Output the (x, y) coordinate of the center of the cell containing the given text.  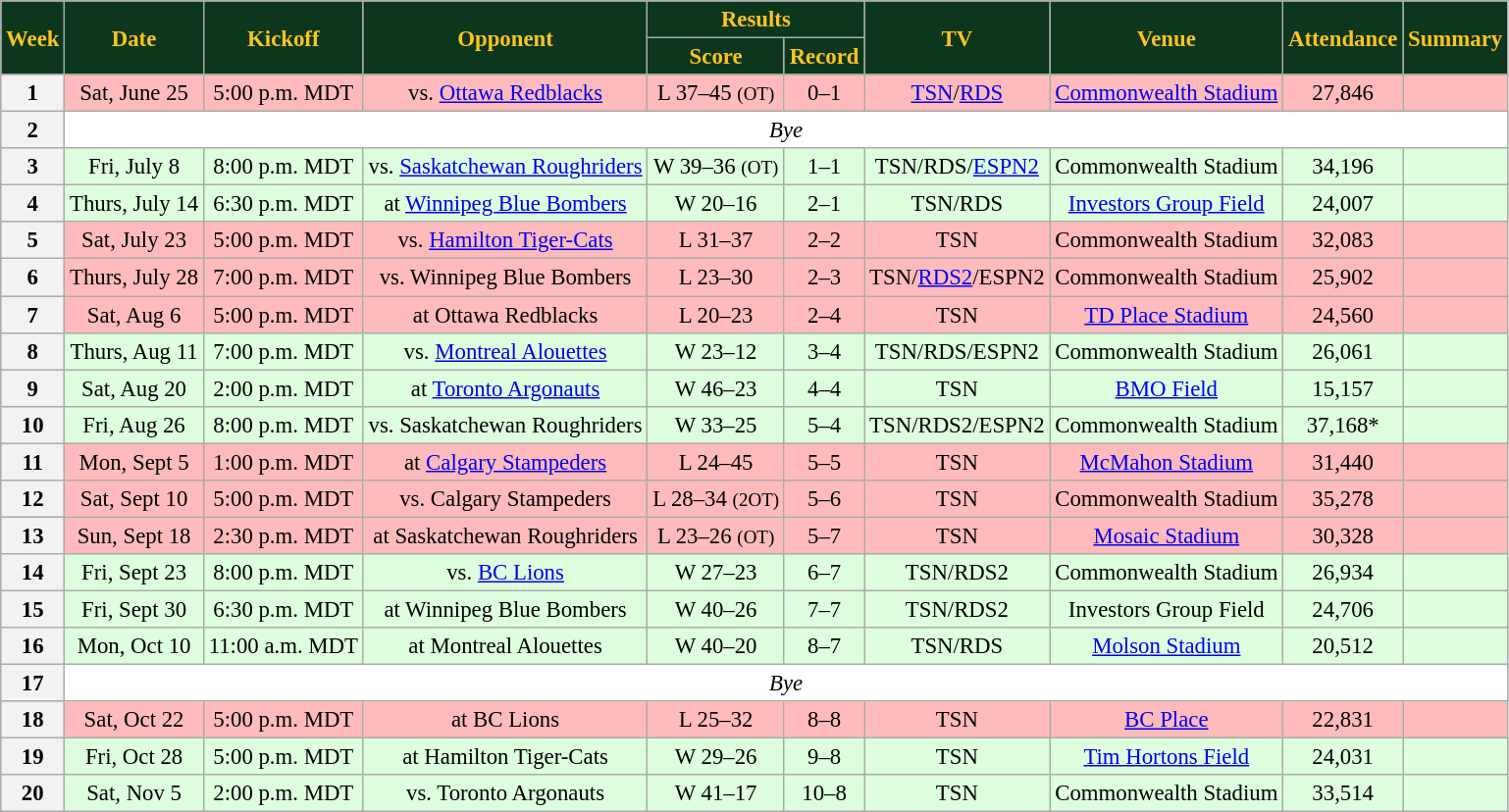
Sat, Oct 22 (134, 720)
0–1 (824, 93)
Record (824, 57)
at Toronto Argonauts (505, 388)
8–7 (824, 646)
Molson Stadium (1167, 646)
Mosaic Stadium (1167, 535)
10 (33, 425)
8–8 (824, 720)
Mon, Sept 5 (134, 462)
at Calgary Stampeders (505, 462)
7 (33, 315)
30,328 (1343, 535)
37,168* (1343, 425)
15 (33, 609)
W 20–16 (716, 204)
6 (33, 278)
vs. Hamilton Tiger-Cats (505, 240)
25,902 (1343, 278)
9 (33, 388)
L 23–30 (716, 278)
Sat, June 25 (134, 93)
24,706 (1343, 609)
19 (33, 757)
L 24–45 (716, 462)
L 31–37 (716, 240)
22,831 (1343, 720)
24,007 (1343, 204)
Opponent (505, 37)
L 25–32 (716, 720)
Fri, Sept 23 (134, 573)
6–7 (824, 573)
Score (716, 57)
L 23–26 (OT) (716, 535)
18 (33, 720)
Sat, Sept 10 (134, 499)
BC Place (1167, 720)
31,440 (1343, 462)
2–1 (824, 204)
Results (755, 20)
3 (33, 167)
2–4 (824, 315)
Fri, Sept 30 (134, 609)
Fri, July 8 (134, 167)
Week (33, 37)
L 20–23 (716, 315)
W 29–26 (716, 757)
27,846 (1343, 93)
Mon, Oct 10 (134, 646)
20,512 (1343, 646)
Tim Hortons Field (1167, 757)
vs. BC Lions (505, 573)
at BC Lions (505, 720)
17 (33, 684)
1 (33, 93)
5–6 (824, 499)
9–8 (824, 757)
Sun, Sept 18 (134, 535)
26,934 (1343, 573)
BMO Field (1167, 388)
Thurs, Aug 11 (134, 351)
11:00 a.m. MDT (283, 646)
vs. Montreal Alouettes (505, 351)
W 27–23 (716, 573)
10–8 (824, 793)
Thurs, July 28 (134, 278)
26,061 (1343, 351)
vs. Ottawa Redblacks (505, 93)
34,196 (1343, 167)
15,157 (1343, 388)
Fri, Aug 26 (134, 425)
Attendance (1343, 37)
24,031 (1343, 757)
2–3 (824, 278)
8 (33, 351)
32,083 (1343, 240)
24,560 (1343, 315)
4–4 (824, 388)
vs. Calgary Stampeders (505, 499)
TV (958, 37)
33,514 (1343, 793)
12 (33, 499)
1:00 p.m. MDT (283, 462)
Venue (1167, 37)
McMahon Stadium (1167, 462)
2 (33, 130)
7–7 (824, 609)
W 39–36 (OT) (716, 167)
Thurs, July 14 (134, 204)
W 41–17 (716, 793)
2–2 (824, 240)
at Hamilton Tiger-Cats (505, 757)
L 28–34 (2OT) (716, 499)
3–4 (824, 351)
14 (33, 573)
Sat, Aug 6 (134, 315)
Fri, Oct 28 (134, 757)
vs. Toronto Argonauts (505, 793)
4 (33, 204)
at Saskatchewan Roughriders (505, 535)
35,278 (1343, 499)
L 37–45 (OT) (716, 93)
16 (33, 646)
13 (33, 535)
2:30 p.m. MDT (283, 535)
at Montreal Alouettes (505, 646)
5–7 (824, 535)
Sat, Aug 20 (134, 388)
at Ottawa Redblacks (505, 315)
11 (33, 462)
W 33–25 (716, 425)
Sat, July 23 (134, 240)
1–1 (824, 167)
W 23–12 (716, 351)
5 (33, 240)
20 (33, 793)
Date (134, 37)
W 40–20 (716, 646)
TD Place Stadium (1167, 315)
5–5 (824, 462)
W 40–26 (716, 609)
W 46–23 (716, 388)
vs. Winnipeg Blue Bombers (505, 278)
5–4 (824, 425)
Sat, Nov 5 (134, 793)
Kickoff (283, 37)
Summary (1456, 37)
